Return the [X, Y] coordinate for the center point of the cell that contains the specified text.  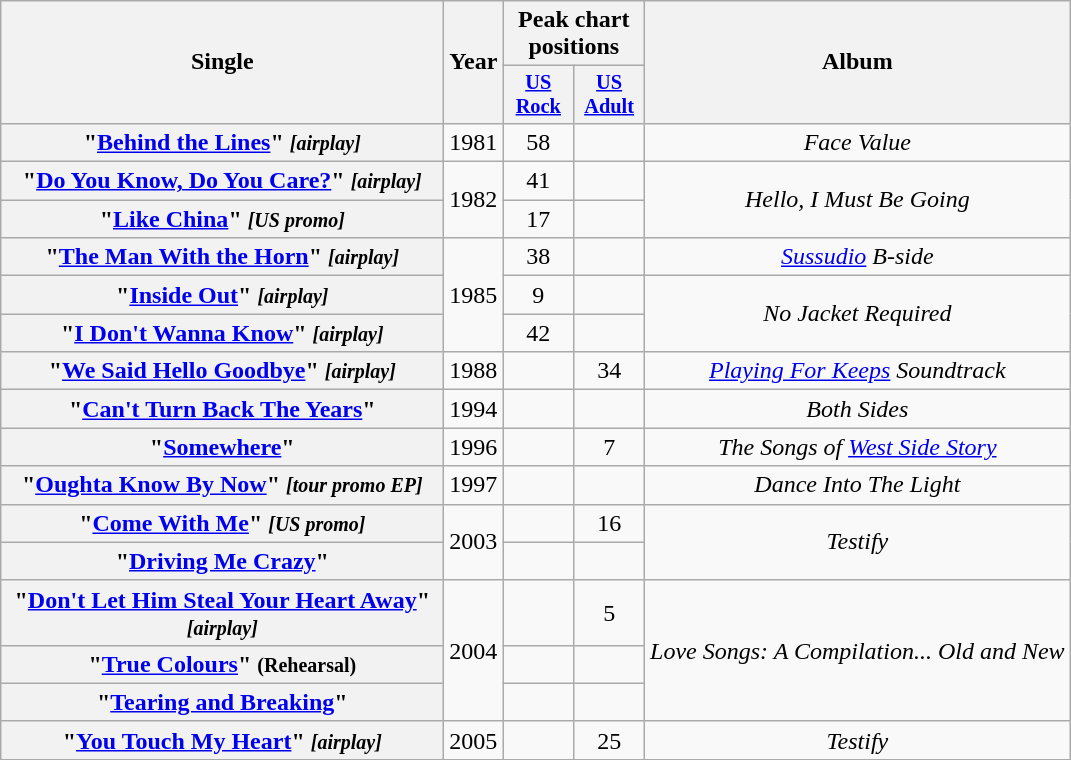
"Driving Me Crazy" [222, 561]
"Don't Let Him Steal Your Heart Away" [airplay] [222, 612]
1996 [474, 447]
1988 [474, 371]
The Songs of West Side Story [858, 447]
1981 [474, 142]
42 [538, 333]
17 [538, 219]
"Behind the Lines" [airplay] [222, 142]
9 [538, 295]
"Oughta Know By Now" [tour promo EP] [222, 485]
1982 [474, 200]
Playing For Keeps Soundtrack [858, 371]
2004 [474, 650]
38 [538, 257]
"The Man With the Horn" [airplay] [222, 257]
US Rock [538, 95]
Year [474, 62]
34 [610, 371]
"Tearing and Breaking" [222, 702]
"Do You Know, Do You Care?" [airplay] [222, 181]
"Inside Out" [airplay] [222, 295]
1985 [474, 295]
Hello, I Must Be Going [858, 200]
"Somewhere" [222, 447]
41 [538, 181]
"You Touch My Heart" [airplay] [222, 740]
"We Said Hello Goodbye" [airplay] [222, 371]
2005 [474, 740]
1997 [474, 485]
Love Songs: A Compilation... Old and New [858, 650]
1994 [474, 409]
No Jacket Required [858, 314]
7 [610, 447]
"True Colours" (Rehearsal) [222, 664]
Sussudio B-side [858, 257]
Peak chart positions [574, 34]
2003 [474, 542]
16 [610, 523]
"Can't Turn Back The Years" [222, 409]
5 [610, 612]
25 [610, 740]
"Like China" [US promo] [222, 219]
US Adult [610, 95]
58 [538, 142]
"Come With Me" [US promo] [222, 523]
Face Value [858, 142]
Single [222, 62]
Dance Into The Light [858, 485]
Both Sides [858, 409]
"I Don't Wanna Know" [airplay] [222, 333]
Album [858, 62]
